Extract the [X, Y] coordinate from the center of the cell holding the provided text.  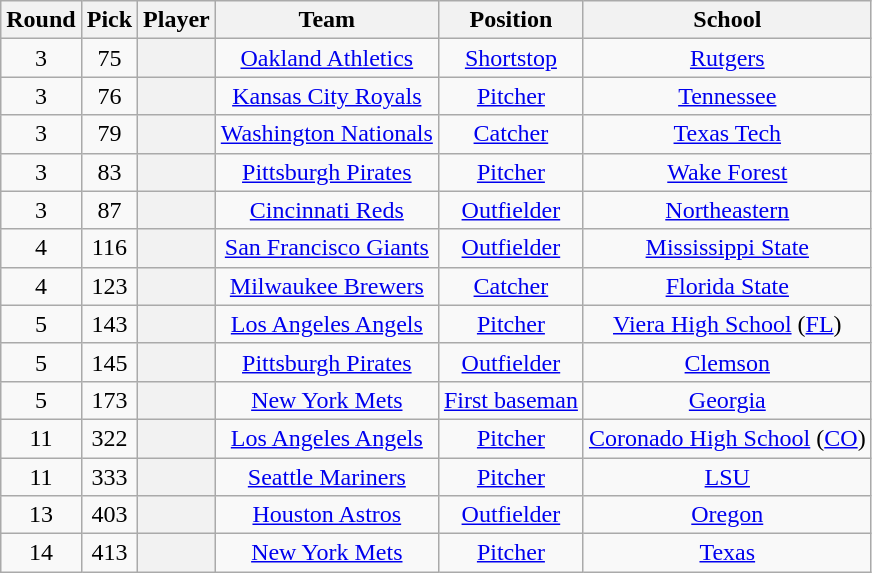
83 [109, 172]
Clemson [727, 362]
Position [510, 20]
Mississippi State [727, 248]
145 [109, 362]
Pick [109, 20]
Houston Astros [326, 515]
123 [109, 286]
75 [109, 58]
Texas [727, 553]
403 [109, 515]
Team [326, 20]
Round [41, 20]
Viera High School (FL) [727, 324]
Florida State [727, 286]
School [727, 20]
Player [177, 20]
Shortstop [510, 58]
Washington Nationals [326, 134]
Seattle Mariners [326, 477]
Tennessee [727, 96]
Oakland Athletics [326, 58]
333 [109, 477]
79 [109, 134]
Coronado High School (CO) [727, 438]
Texas Tech [727, 134]
Wake Forest [727, 172]
LSU [727, 477]
Cincinnati Reds [326, 210]
Northeastern [727, 210]
413 [109, 553]
Kansas City Royals [326, 96]
San Francisco Giants [326, 248]
14 [41, 553]
76 [109, 96]
87 [109, 210]
Milwaukee Brewers [326, 286]
Georgia [727, 400]
Oregon [727, 515]
173 [109, 400]
322 [109, 438]
116 [109, 248]
13 [41, 515]
143 [109, 324]
Rutgers [727, 58]
First baseman [510, 400]
